Locate the cell with the specified text and output its (x, y) center coordinate. 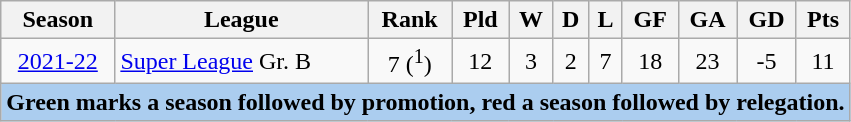
2 (571, 62)
2021-22 (58, 62)
11 (823, 62)
-5 (766, 62)
D (571, 20)
L (605, 20)
7 (1) (410, 62)
GD (766, 20)
23 (708, 62)
7 (605, 62)
3 (531, 62)
Super League Gr. B (242, 62)
Season (58, 20)
GA (708, 20)
League (242, 20)
12 (480, 62)
18 (650, 62)
Green marks a season followed by promotion, red a season followed by relegation. (426, 102)
Pld (480, 20)
Rank (410, 20)
GF (650, 20)
Pts (823, 20)
W (531, 20)
